Return (x, y) of the center of cell containing provided text 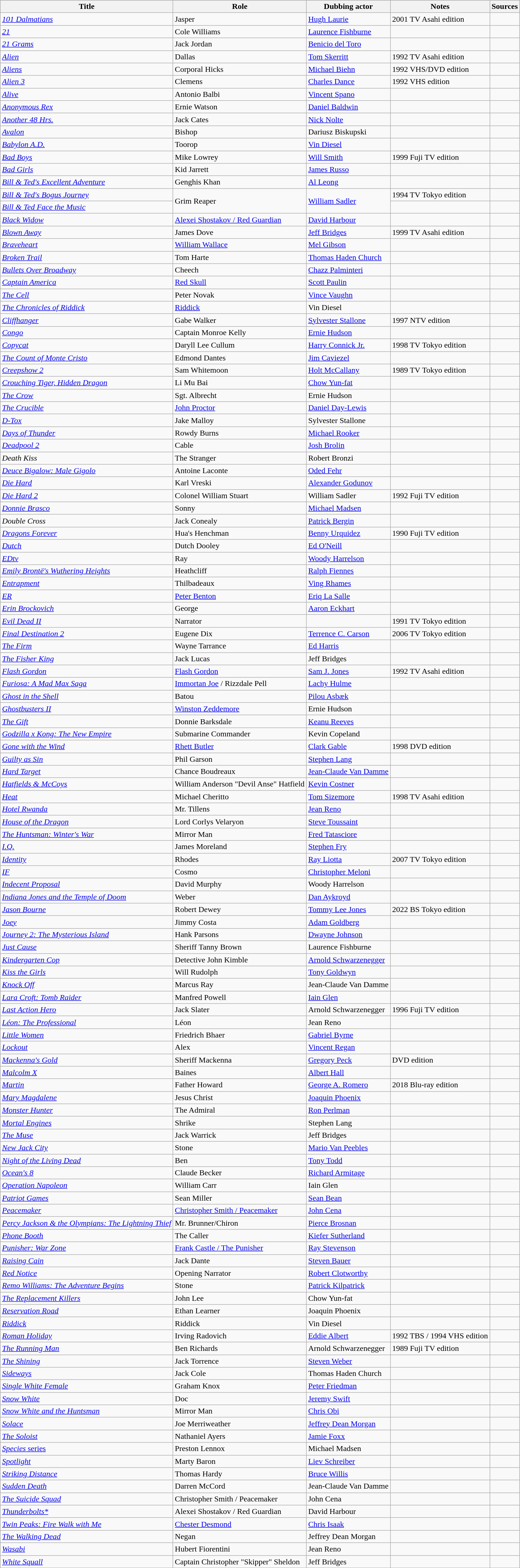
Sonny (240, 508)
Colonel William Stuart (240, 496)
Red Notice (87, 1273)
The Shining (87, 1361)
1998 TV Tokyo edition (440, 345)
Graham Knox (240, 1386)
Babylon A.D. (87, 144)
Grim Reaper (240, 201)
Rowdy Burns (240, 433)
Gone with the Wind (87, 746)
Sam Whitemoon (240, 370)
1998 DVD edition (440, 746)
Hank Parsons (240, 934)
John Proctor (240, 408)
Ethan Learner (240, 1311)
Ray Stevenson (348, 1248)
I.Q. (87, 847)
Final Destination 2 (87, 634)
Jack Dante (240, 1261)
The Walking Dead (87, 1536)
D-Tox (87, 420)
Eugene Dix (240, 634)
Peter Benton (240, 596)
Submarine Commander (240, 734)
Alien (87, 57)
Jesus Christ (240, 1098)
Copycat (87, 345)
Double Cross (87, 521)
Joe Merriweather (240, 1424)
Keanu Reeves (348, 721)
Wayne Tarrance (240, 646)
2018 Blu-ray edition (440, 1085)
Chance Boudreaux (240, 772)
William Carr (240, 1185)
The Running Man (87, 1348)
Hubert Fiorentini (240, 1549)
Daryll Lee Cullum (240, 345)
Ghostbusters II (87, 709)
Benicio del Toro (348, 44)
1991 TV Tokyo edition (440, 621)
Bad Girls (87, 170)
Peacemaker (87, 1211)
Tom Sizemore (348, 797)
Sources (505, 7)
The Firm (87, 646)
Batou (240, 696)
Mortal Engines (87, 1123)
Rhett Butler (240, 746)
Role (240, 7)
Harry Connick Jr. (348, 345)
Weber (240, 897)
Percy Jackson & the Olympians: The Lightning Thief (87, 1223)
Ben (240, 1160)
Identity (87, 859)
Negan (240, 1536)
Solace (87, 1424)
Jack Conealy (240, 521)
Lockout (87, 1047)
Chris Isaak (348, 1524)
Patriot Games (87, 1198)
101 Dalmatians (87, 19)
Pilou Asbæk (348, 696)
David Murphy (240, 884)
1989 Fuji TV edition (440, 1348)
The Crow (87, 395)
Captain Monroe Kelly (240, 332)
2006 TV Tokyo edition (440, 634)
2022 BS Tokyo edition (440, 909)
1992 VHS edition (440, 82)
The Soloist (87, 1436)
Ed Harris (348, 646)
Jack Torrence (240, 1361)
Irving Radovich (240, 1336)
Bill & Ted's Excellent Adventure (87, 182)
DVD edition (440, 1060)
Kiefer Sutherland (348, 1236)
Will Smith (348, 157)
Heat (87, 797)
Steven Weber (348, 1361)
Twin Peaks: Fire Walk with Me (87, 1524)
Hotel Rwanda (87, 809)
Li Mu Bai (240, 383)
Bruce Willis (348, 1474)
Erin Brockovich (87, 609)
Winston Zeddemore (240, 709)
Title (87, 7)
Jack Cates (240, 119)
Christopher Meloni (348, 872)
Wasabi (87, 1549)
Joey (87, 922)
Vince Vaughn (348, 295)
1998 TV Asahi edition (440, 797)
Sheriff Mackenna (240, 1060)
Dariusz Biskupski (348, 132)
William Wallace (240, 245)
Lara Croft: Tomb Raider (87, 997)
The Caller (240, 1236)
Opening Narrator (240, 1273)
1997 NTV edition (440, 320)
Al Leong (348, 182)
Jack Warrick (240, 1135)
Martin (87, 1085)
Jasper (240, 19)
1992 VHS/DVD edition (440, 69)
Benny Urquidez (348, 533)
Chris Obi (348, 1411)
Remo Williams: The Adventure Begins (87, 1286)
Sean Bean (348, 1198)
Lachy Hulme (348, 684)
21 (87, 32)
Kindergarten Cop (87, 960)
Charles Dance (348, 82)
Captain Christopher "Skipper" Sheldon (240, 1561)
Monster Hunter (87, 1110)
Striking Distance (87, 1474)
Dragons Forever (87, 533)
Pierce Brosnan (348, 1223)
William Anderson "Devil Anse" Hatfield (240, 784)
ER (87, 596)
Mel Gibson (348, 245)
1989 TV Tokyo edition (440, 370)
Operation Napoleon (87, 1185)
Albert Hall (348, 1072)
Doc (240, 1399)
Death Kiss (87, 458)
The Muse (87, 1135)
Donnie Barksdale (240, 721)
Aliens (87, 69)
Mario Van Peebles (348, 1148)
Die Hard 2 (87, 496)
Congo (87, 332)
Mike Lowrey (240, 157)
Jack Slater (240, 1010)
Another 48 Hrs. (87, 119)
1990 Fuji TV edition (440, 533)
1994 TV Tokyo edition (440, 195)
IF (87, 872)
Donnie Brasco (87, 508)
Clemens (240, 82)
Snow White and the Huntsman (87, 1411)
Eddie Albert (348, 1336)
Claude Becker (240, 1173)
1999 TV Asahi edition (440, 232)
Robert Dewey (240, 909)
Vincent Regan (348, 1047)
Bishop (240, 132)
James Moreland (240, 847)
Journey 2: The Mysterious Island (87, 934)
Alien 3 (87, 82)
1992 Fuji TV edition (440, 496)
Lord Corlys Velaryon (240, 822)
Gabriel Byrne (348, 1035)
Cole Williams (240, 32)
Fred Tatasciore (348, 834)
Alex (240, 1047)
Snow White (87, 1399)
Hatfields & McCoys (87, 784)
Single White Female (87, 1386)
Crouching Tiger, Hidden Dragon (87, 383)
George A. Romero (348, 1085)
Deadpool 2 (87, 445)
Ray Liotta (348, 859)
Tony Goldwyn (348, 972)
Steve Toussaint (348, 822)
Tom Harte (240, 257)
Antoine Laconte (240, 470)
Kevin Copeland (348, 734)
Patrick Kilpatrick (348, 1286)
2001 TV Asahi edition (440, 19)
Jack Cole (240, 1374)
Blown Away (87, 232)
Eriq La Salle (348, 596)
Stephen Fry (348, 847)
Die Hard (87, 483)
Peter Friedman (348, 1386)
Oded Fehr (348, 470)
Little Women (87, 1035)
The Stranger (240, 458)
Rhodes (240, 859)
Karl Vreski (240, 483)
Dutch (87, 546)
Tommy Lee Jones (348, 909)
Jack Jordan (240, 44)
Darren McCord (240, 1486)
Corporal Hicks (240, 69)
Jack Lucas (240, 659)
Terrence C. Carson (348, 634)
Chester Desmond (240, 1524)
George (240, 609)
Thunderbolts* (87, 1511)
Jim Caviezel (348, 357)
Cosmo (240, 872)
Kevin Costner (348, 784)
Guilty as Sin (87, 759)
Gregory Peck (348, 1060)
Emily Brontë's Wuthering Heights (87, 571)
Captain America (87, 282)
Days of Thunder (87, 433)
Michael Rooker (348, 433)
Mary Magdalene (87, 1098)
Tom Skerritt (348, 57)
Michael Cheritto (240, 797)
Liev Schreiber (348, 1461)
The Crucible (87, 408)
Notes (440, 7)
John Lee (240, 1298)
The Cell (87, 295)
The Admiral (240, 1110)
Patrick Bergin (348, 521)
Ghost in the Shell (87, 696)
Nathaniel Ayers (240, 1436)
Léon: The Professional (87, 1022)
Raising Cain (87, 1261)
Phil Garson (240, 759)
Dubbing actor (348, 7)
Manfred Powell (240, 997)
Robert Clotworthy (348, 1273)
Robert Bronzi (348, 458)
Anonymous Rex (87, 107)
21 Grams (87, 44)
New Jack City (87, 1148)
Red Skull (240, 282)
2007 TV Tokyo edition (440, 859)
Bullets Over Broadway (87, 270)
Ralph Fiennes (348, 571)
The Suicide Squad (87, 1499)
Cliffhanger (87, 320)
Preston Lennox (240, 1449)
Creepshow 2 (87, 370)
James Russo (348, 170)
The Chronicles of Riddick (87, 307)
Avalon (87, 132)
Reservation Road (87, 1311)
Night of the Living Dead (87, 1160)
Sam J. Jones (348, 671)
Michael Biehn (348, 69)
Edmond Dantes (240, 357)
Indecent Proposal (87, 884)
Phone Booth (87, 1236)
Roman Holiday (87, 1336)
Sideways (87, 1374)
Kiss the Girls (87, 972)
Aaron Eckhart (348, 609)
Léon (240, 1022)
Punisher: War Zone (87, 1248)
Last Action Hero (87, 1010)
Cheech (240, 270)
Thilbadeaux (240, 584)
Scott Paulin (348, 282)
Hugh Laurie (348, 19)
Clark Gable (348, 746)
Dutch Dooley (240, 546)
1996 Fuji TV edition (440, 1010)
Kid Jarrett (240, 170)
Marcus Ray (240, 985)
Ocean's 8 (87, 1173)
The Fisher King (87, 659)
Bad Boys (87, 157)
Cable (240, 445)
Ed O'Neill (348, 546)
Entrapment (87, 584)
Ernie Watson (240, 107)
Will Rudolph (240, 972)
Just Cause (87, 947)
Mr. Tillens (240, 809)
The Replacement Killers (87, 1298)
Steven Bauer (348, 1261)
Jimmy Costa (240, 922)
Immortan Joe / Rizzdale Pell (240, 684)
Josh Brolin (348, 445)
Tony Todd (348, 1160)
Sudden Death (87, 1486)
Detective John Kimble (240, 960)
Dallas (240, 57)
The Huntsman: Winter's War (87, 834)
Furiosa: A Mad Max Saga (87, 684)
Toorop (240, 144)
Peter Novak (240, 295)
Genghis Khan (240, 182)
Friedrich Bhaer (240, 1035)
Jeremy Swift (348, 1399)
EDtv (87, 558)
Shrike (240, 1123)
House of the Dragon (87, 822)
Ray (240, 558)
Heathcliff (240, 571)
Jamie Foxx (348, 1436)
Richard Armitage (348, 1173)
Antonio Balbi (240, 94)
1999 Fuji TV edition (440, 157)
Jason Bourne (87, 909)
Nick Nolte (348, 119)
Daniel Day-Lewis (348, 408)
Indiana Jones and the Temple of Doom (87, 897)
Dan Aykroyd (348, 897)
White Squall (87, 1561)
Chazz Palminteri (348, 270)
Gabe Walker (240, 320)
1992 TBS / 1994 VHS edition (440, 1336)
Sean Miller (240, 1198)
Daniel Baldwin (348, 107)
Ron Perlman (348, 1110)
Ben Richards (240, 1348)
Ving Rhames (348, 584)
Dwayne Johnson (348, 934)
Sheriff Tanny Brown (240, 947)
Mr. Brunner/Chiron (240, 1223)
Evil Dead II (87, 621)
Black Widow (87, 220)
Spotlight (87, 1461)
Bill & Ted Face the Music (87, 207)
Knock Off (87, 985)
Narrator (240, 621)
Alexander Godunov (348, 483)
Alive (87, 94)
The Count of Monte Cristo (87, 357)
Bill & Ted's Bogus Journey (87, 195)
Sgt. Albrecht (240, 395)
Broken Trail (87, 257)
James Dove (240, 232)
Vincent Spano (348, 94)
Holt McCallany (348, 370)
Malcolm X (87, 1072)
Baines (240, 1072)
The Gift (87, 721)
Deuce Bigalow: Male Gigolo (87, 470)
Braveheart (87, 245)
Father Howard (240, 1085)
Adam Goldberg (348, 922)
Species series (87, 1449)
Godzilla x Kong: The New Empire (87, 734)
Thomas Hardy (240, 1474)
Mackenna's Gold (87, 1060)
Jake Malloy (240, 420)
Marty Baron (240, 1461)
Hua's Henchman (240, 533)
Frank Castle / The Punisher (240, 1248)
Hard Target (87, 772)
